Identify which cell holds the provided text, then report its (x, y) central coordinate. 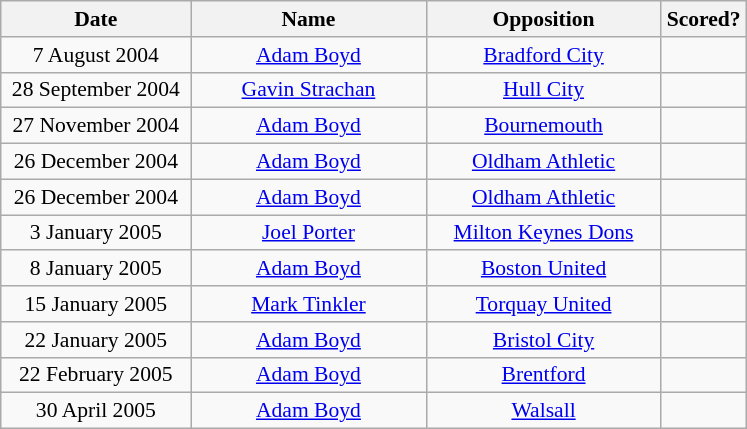
30 April 2005 (96, 411)
28 September 2004 (96, 90)
15 January 2005 (96, 304)
Scored? (704, 19)
Opposition (544, 19)
Milton Keynes Dons (544, 233)
7 August 2004 (96, 55)
Joel Porter (308, 233)
Boston United (544, 269)
Torquay United (544, 304)
Brentford (544, 375)
27 November 2004 (96, 126)
Mark Tinkler (308, 304)
Gavin Strachan (308, 90)
8 January 2005 (96, 269)
Date (96, 19)
22 February 2005 (96, 375)
Hull City (544, 90)
3 January 2005 (96, 233)
Name (308, 19)
Bournemouth (544, 126)
Bradford City (544, 55)
Bristol City (544, 340)
22 January 2005 (96, 340)
Walsall (544, 411)
